Search for the cell housing the specified text and yield its [X, Y] center coordinate. 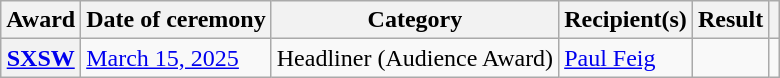
SXSW [41, 58]
March 15, 2025 [176, 58]
Result [730, 20]
Recipient(s) [626, 20]
Paul Feig [626, 58]
Category [414, 20]
Date of ceremony [176, 20]
Award [41, 20]
Headliner (Audience Award) [414, 58]
